Pinpoint the cell where the given text exists, returning its (X, Y) midpoint coordinate. 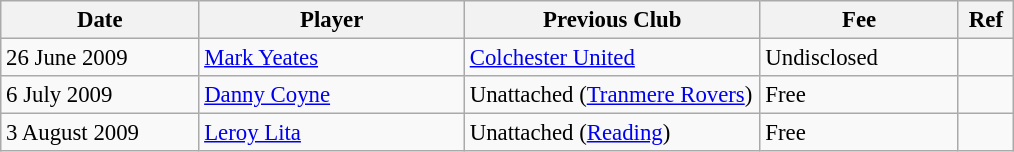
Date (100, 20)
3 August 2009 (100, 133)
Unattached (Reading) (612, 133)
Mark Yeates (332, 58)
Unattached (Tranmere Rovers) (612, 95)
Previous Club (612, 20)
Danny Coyne (332, 95)
Leroy Lita (332, 133)
Undisclosed (859, 58)
6 July 2009 (100, 95)
Colchester United (612, 58)
Player (332, 20)
26 June 2009 (100, 58)
Ref (986, 20)
Fee (859, 20)
